Identify which cell holds the provided text, then report its [X, Y] central coordinate. 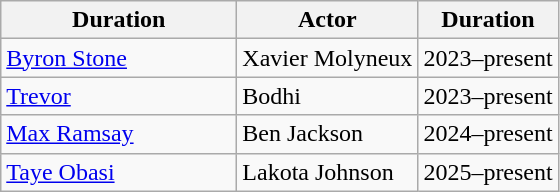
Byron Stone [119, 58]
Max Ramsay [119, 134]
2025–present [488, 172]
Lakota Johnson [328, 172]
Actor [328, 20]
Trevor [119, 96]
Ben Jackson [328, 134]
2024–present [488, 134]
Xavier Molyneux [328, 58]
Taye Obasi [119, 172]
Bodhi [328, 96]
